Output the [x, y] coordinate of the center of the cell containing the given text.  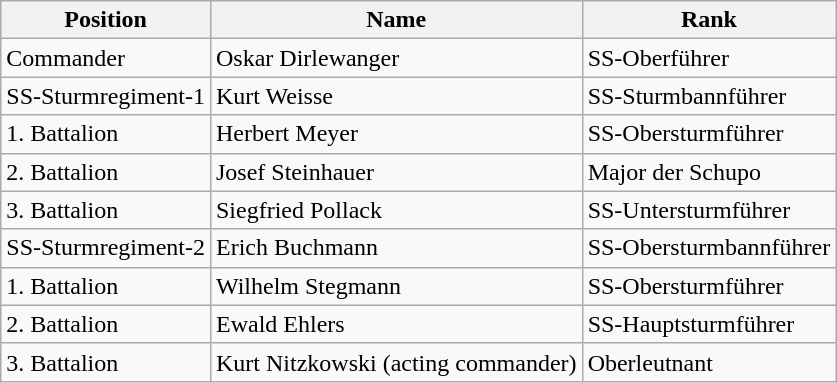
Oskar Dirlewanger [396, 58]
SS-Hauptsturmführer [709, 324]
Kurt Weisse [396, 96]
Ewald Ehlers [396, 324]
Commander [106, 58]
Oberleutnant [709, 362]
Name [396, 20]
SS-Sturmbannführer [709, 96]
SS-Oberführer [709, 58]
Rank [709, 20]
Josef Steinhauer [396, 172]
Position [106, 20]
SS-Sturmregiment-2 [106, 248]
Siegfried Pollack [396, 210]
Wilhelm Stegmann [396, 286]
Major der Schupo [709, 172]
SS-Obersturmbannführer [709, 248]
SS-Sturmregiment-1 [106, 96]
Kurt Nitzkowski (acting commander) [396, 362]
SS-Untersturmführer [709, 210]
Erich Buchmann [396, 248]
Herbert Meyer [396, 134]
